Scan for the cell matching the given text and deliver its (X, Y) coordinate at center. 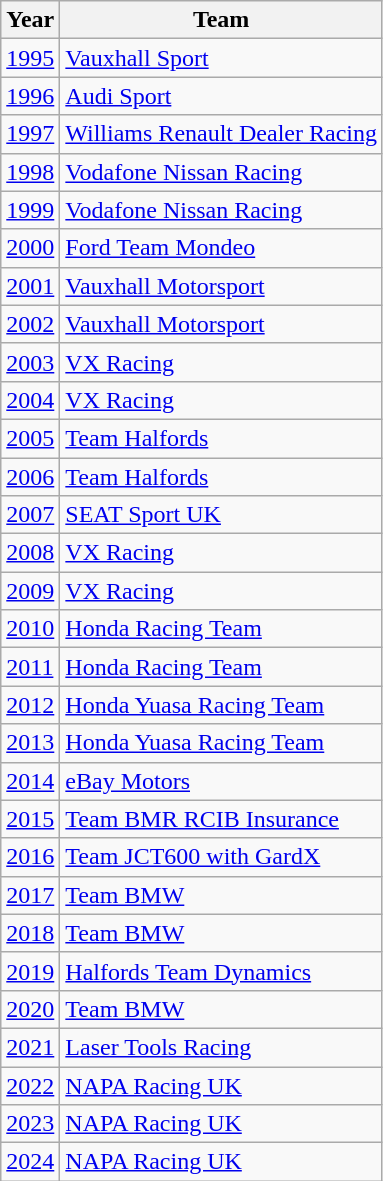
SEAT Sport UK (222, 515)
2001 (30, 286)
2011 (30, 667)
2022 (30, 1085)
1997 (30, 134)
Williams Renault Dealer Racing (222, 134)
Vauxhall Sport (222, 58)
Halfords Team Dynamics (222, 971)
2008 (30, 553)
2000 (30, 248)
2012 (30, 705)
2015 (30, 819)
2021 (30, 1047)
2013 (30, 743)
Laser Tools Racing (222, 1047)
Team BMR RCIB Insurance (222, 819)
1998 (30, 172)
1995 (30, 58)
2009 (30, 591)
Audi Sport (222, 96)
Team JCT600 with GardX (222, 857)
Ford Team Mondeo (222, 248)
Team (222, 20)
eBay Motors (222, 781)
2006 (30, 477)
2004 (30, 400)
2016 (30, 857)
1999 (30, 210)
2014 (30, 781)
Year (30, 20)
2020 (30, 1009)
2003 (30, 362)
1996 (30, 96)
2019 (30, 971)
2017 (30, 895)
2010 (30, 629)
2002 (30, 324)
2023 (30, 1124)
2007 (30, 515)
2018 (30, 933)
2024 (30, 1162)
2005 (30, 438)
